Provide the (x, y) coordinate of the cell's center where the given text is located.  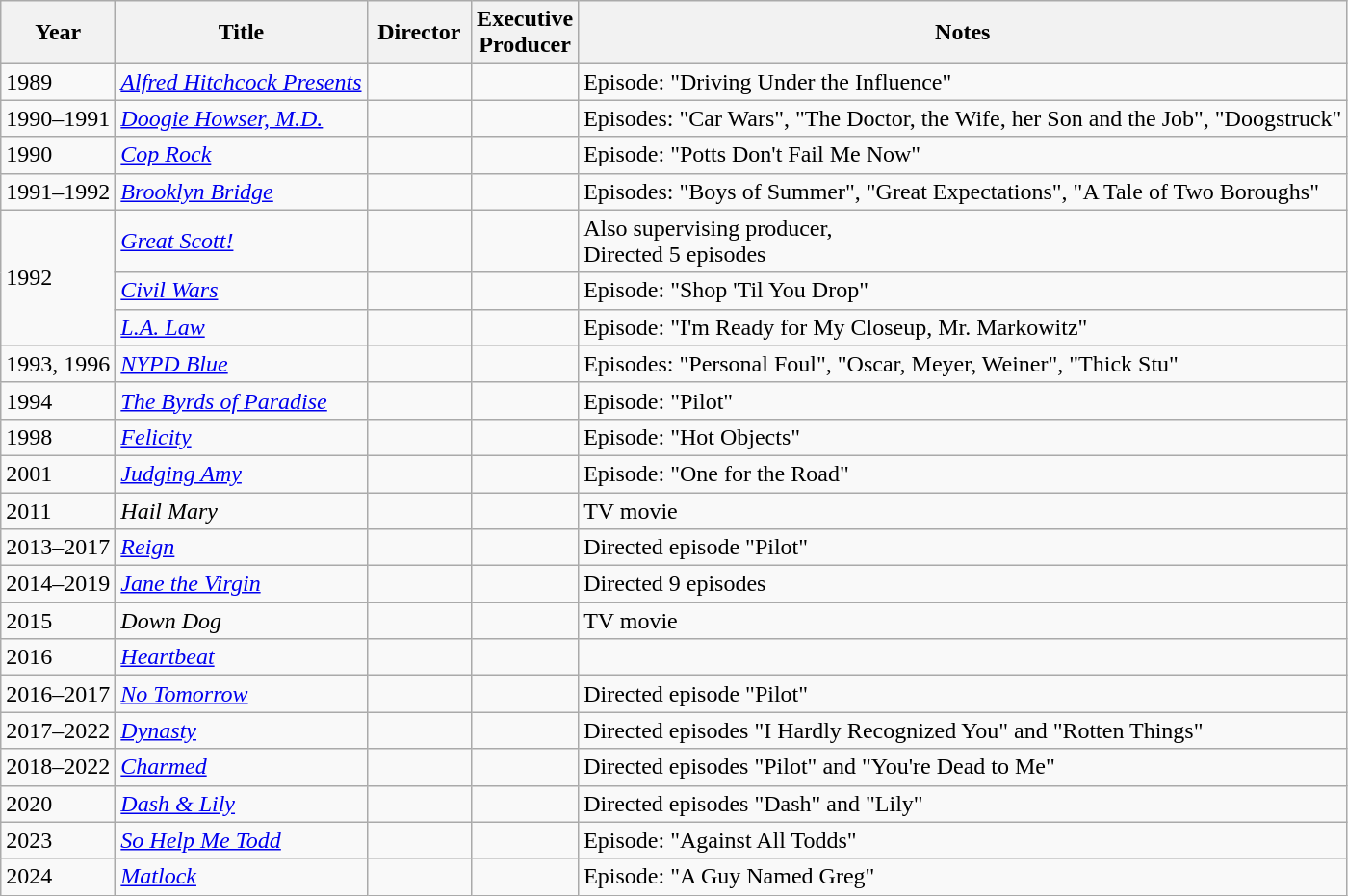
Year (58, 33)
Jane the Virgin (241, 584)
1994 (58, 400)
Also supervising producer,Directed 5 episodes (963, 241)
Episodes: "Personal Foul", "Oscar, Meyer, Weiner", "Thick Stu" (963, 364)
Directed episodes "Pilot" and "You're Dead to Me" (963, 767)
2014–2019 (58, 584)
Episode: "Hot Objects" (963, 437)
Episode: "I'm Ready for My Closeup, Mr. Markowitz" (963, 327)
Director (420, 33)
Title (241, 33)
2023 (58, 840)
2017–2022 (58, 730)
So Help Me Todd (241, 840)
Reign (241, 548)
Episode: "Driving Under the Influence" (963, 82)
1992 (58, 277)
Cop Rock (241, 155)
2016–2017 (58, 694)
2015 (58, 621)
Episode: "Potts Don't Fail Me Now" (963, 155)
Episode: "Shop 'Til You Drop" (963, 291)
2011 (58, 511)
The Byrds of Paradise (241, 400)
Felicity (241, 437)
Heartbeat (241, 657)
Directed 9 episodes (963, 584)
2013–2017 (58, 548)
1998 (58, 437)
Dynasty (241, 730)
Matlock (241, 877)
Episodes: "Car Wars", "The Doctor, the Wife, her Son and the Job", "Doogstruck" (963, 118)
Charmed (241, 767)
Episodes: "Boys of Summer", "Great Expectations", "A Tale of Two Boroughs" (963, 192)
Episode: "One for the Road" (963, 474)
2020 (58, 804)
Directed episodes "Dash" and "Lily" (963, 804)
No Tomorrow (241, 694)
Episode: "A Guy Named Greg" (963, 877)
NYPD Blue (241, 364)
Doogie Howser, M.D. (241, 118)
L.A. Law (241, 327)
Episode: "Against All Todds" (963, 840)
Brooklyn Bridge (241, 192)
2016 (58, 657)
1989 (58, 82)
Hail Mary (241, 511)
Dash & Lily (241, 804)
2001 (58, 474)
Episode: "Pilot" (963, 400)
1990 (58, 155)
Civil Wars (241, 291)
1991–1992 (58, 192)
2018–2022 (58, 767)
Judging Amy (241, 474)
1993, 1996 (58, 364)
1990–1991 (58, 118)
Down Dog (241, 621)
Great Scott! (241, 241)
Alfred Hitchcock Presents (241, 82)
ExecutiveProducer (526, 33)
2024 (58, 877)
Directed episodes "I Hardly Recognized You" and "Rotten Things" (963, 730)
Notes (963, 33)
